Pinpoint the cell where the given text exists, returning its (x, y) midpoint coordinate. 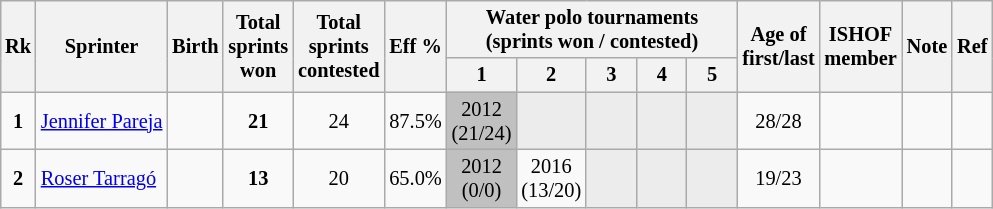
19/23 (778, 178)
Totalsprintswon (258, 46)
Totalsprintscontested (338, 46)
2012(0/0) (482, 178)
21 (258, 121)
Eff % (415, 46)
Jennifer Pareja (102, 121)
20 (338, 178)
2016(13/20) (551, 178)
3 (611, 75)
Age offirst/last (778, 46)
28/28 (778, 121)
Sprinter (102, 46)
ISHOFmember (861, 46)
Water polo tournaments(sprints won / contested) (592, 29)
4 (662, 75)
87.5% (415, 121)
Birth (195, 46)
5 (712, 75)
24 (338, 121)
Ref (972, 46)
13 (258, 178)
Roser Tarragó (102, 178)
Note (927, 46)
65.0% (415, 178)
Rk (18, 46)
2012(21/24) (482, 121)
